Return (X, Y) of the center of cell containing provided text 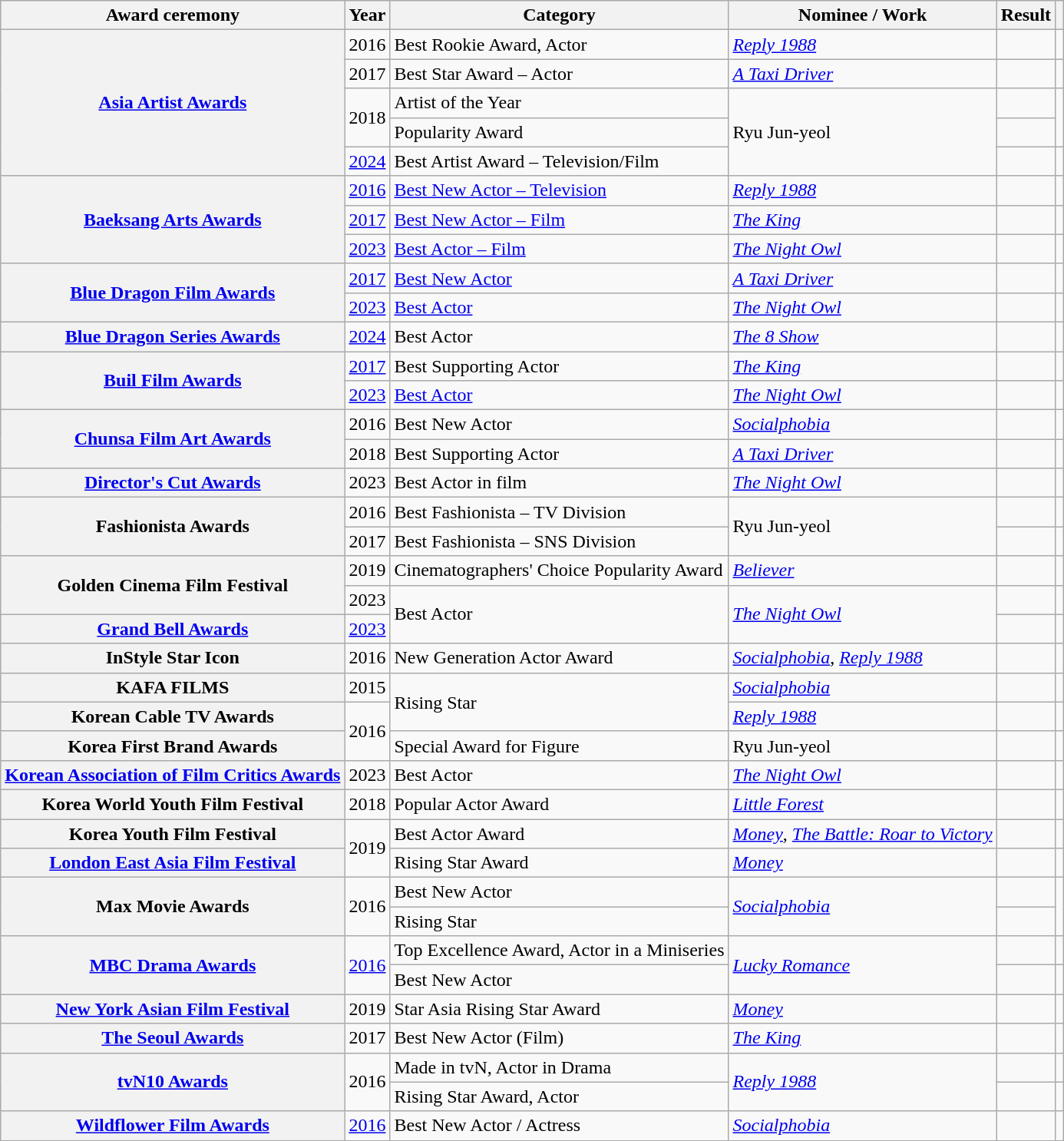
Best Actor Award (559, 833)
The 8 Show (863, 336)
Director's Cut Awards (173, 483)
Golden Cinema Film Festival (173, 585)
Korea World Youth Film Festival (173, 804)
KAFA FILMS (173, 687)
Money, The Battle: Roar to Victory (863, 833)
Socialphobia, Reply 1988 (863, 658)
Award ceremony (173, 15)
Blue Dragon Film Awards (173, 293)
Rising Star Award (559, 863)
Special Award for Figure (559, 746)
Buil Film Awards (173, 381)
New Generation Actor Award (559, 658)
Grand Bell Awards (173, 629)
Best Actor in film (559, 483)
Result (1026, 15)
Best Rookie Award, Actor (559, 45)
Popular Actor Award (559, 804)
Artist of the Year (559, 103)
Chunsa Film Art Awards (173, 439)
The Seoul Awards (173, 1038)
Baeksang Arts Awards (173, 220)
Category (559, 15)
Best New Actor – Television (559, 190)
New York Asian Film Festival (173, 1009)
Top Excellence Award, Actor in a Miniseries (559, 951)
MBC Drama Awards (173, 965)
tvN10 Awards (173, 1082)
Lucky Romance (863, 965)
Rising Star Award, Actor (559, 1096)
Fashionista Awards (173, 527)
Cinematographers' Choice Popularity Award (559, 570)
InStyle Star Icon (173, 658)
2015 (367, 687)
Little Forest (863, 804)
Believer (863, 570)
Best Artist Award – Television/Film (559, 161)
Best New Actor / Actress (559, 1126)
Year (367, 15)
Korean Association of Film Critics Awards (173, 775)
Asia Artist Awards (173, 103)
Nominee / Work (863, 15)
Best New Actor (Film) (559, 1038)
Star Asia Rising Star Award (559, 1009)
Korea Youth Film Festival (173, 833)
London East Asia Film Festival (173, 863)
Made in tvN, Actor in Drama (559, 1067)
Korea First Brand Awards (173, 746)
Best New Actor – Film (559, 220)
Best Fashionista – SNS Division (559, 541)
Max Movie Awards (173, 907)
Best Actor – Film (559, 249)
Popularity Award (559, 132)
Best Star Award – Actor (559, 74)
Blue Dragon Series Awards (173, 336)
Wildflower Film Awards (173, 1126)
Korean Cable TV Awards (173, 716)
Best Fashionista – TV Division (559, 512)
